Identify which cell holds the provided text, then report its [x, y] central coordinate. 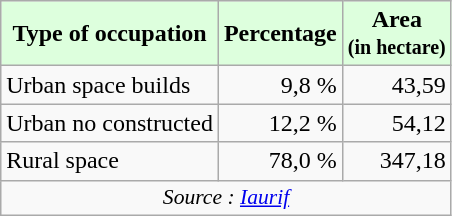
43,59 [396, 85]
Rural space [110, 161]
Area (in hectare) [396, 34]
78,0 % [280, 161]
Urban no constructed [110, 123]
347,18 [396, 161]
Type of occupation [110, 34]
54,12 [396, 123]
9,8 % [280, 85]
Percentage [280, 34]
12,2 % [280, 123]
Source : Iaurif [226, 198]
Urban space builds [110, 85]
